From the cell containing the given text, extract its center point as [x, y] coordinate. 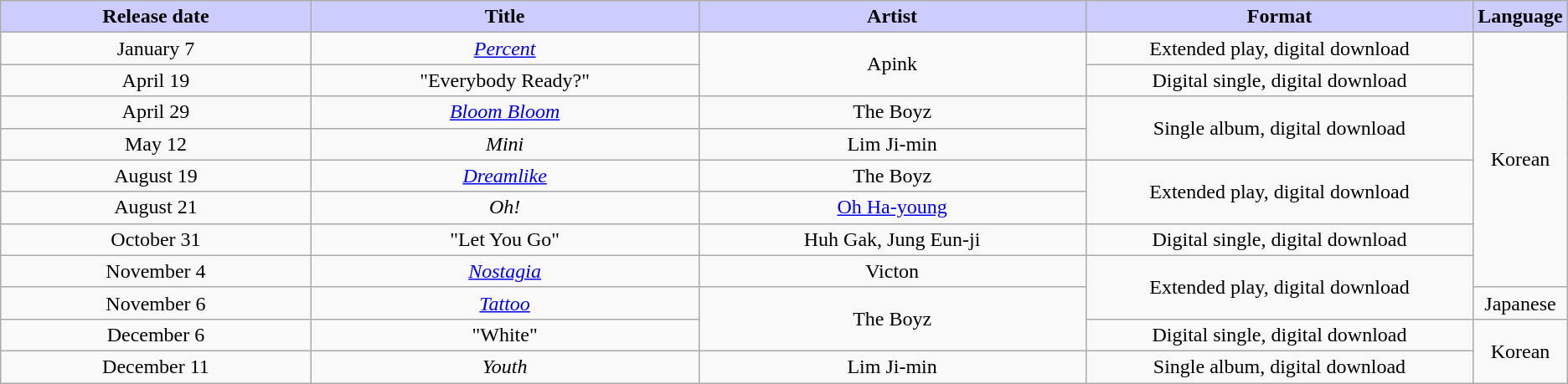
December 6 [156, 335]
May 12 [156, 144]
Youth [504, 366]
Apink [892, 64]
"Everybody Ready?" [504, 80]
"Let You Go" [504, 239]
August 21 [156, 207]
Title [504, 17]
Format [1280, 17]
January 7 [156, 49]
April 29 [156, 112]
Japanese [1520, 303]
October 31 [156, 239]
Dreamlike [504, 176]
April 19 [156, 80]
Percent [504, 49]
Victon [892, 271]
Bloom Bloom [504, 112]
"White" [504, 335]
Oh Ha-young [892, 207]
Mini [504, 144]
Nostagia [504, 271]
November 4 [156, 271]
November 6 [156, 303]
December 11 [156, 366]
Language [1520, 17]
Release date [156, 17]
Huh Gak, Jung Eun-ji [892, 239]
Oh! [504, 207]
Tattoo [504, 303]
Artist [892, 17]
August 19 [156, 176]
